Provide the (X, Y) coordinate of the cell's center where the given text is located.  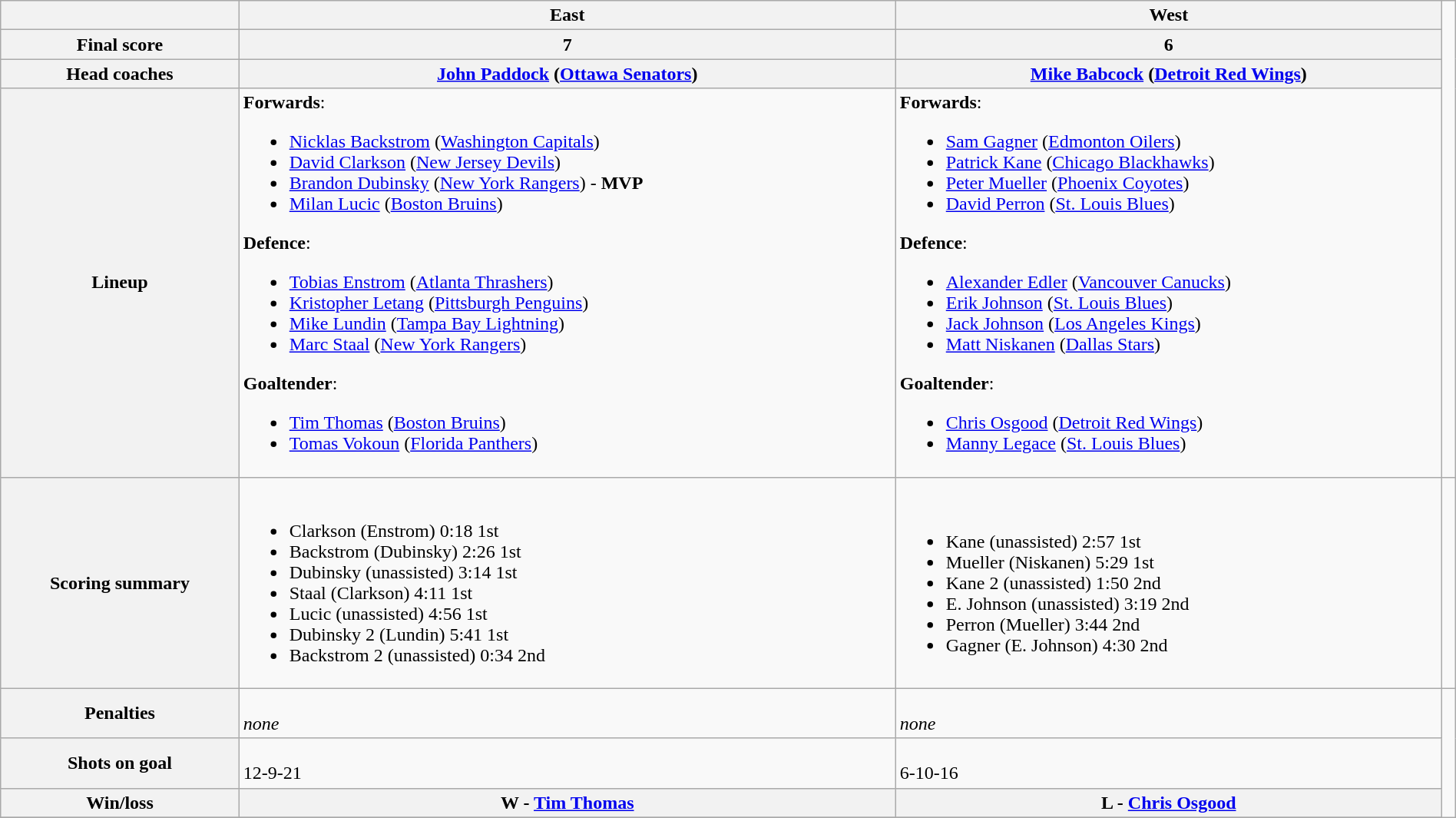
Scoring summary (120, 582)
7 (567, 45)
6-10-16 (1169, 763)
Penalties (120, 713)
W - Tim Thomas (567, 803)
Mike Babcock (Detroit Red Wings) (1169, 74)
Shots on goal (120, 763)
L - Chris Osgood (1169, 803)
12-9-21 (567, 763)
Final score (120, 45)
Lineup (120, 283)
John Paddock (Ottawa Senators) (567, 74)
Win/loss (120, 803)
Head coaches (120, 74)
6 (1169, 45)
West (1169, 15)
East (567, 15)
